From the cell containing the given text, extract its center point as (x, y) coordinate. 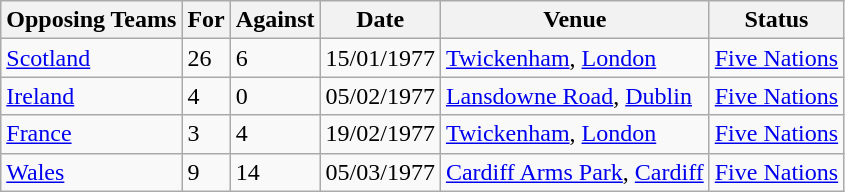
Against (275, 20)
Status (776, 20)
0 (275, 96)
9 (206, 172)
Date (380, 20)
Opposing Teams (92, 20)
05/02/1977 (380, 96)
France (92, 134)
19/02/1977 (380, 134)
26 (206, 58)
15/01/1977 (380, 58)
6 (275, 58)
Venue (574, 20)
14 (275, 172)
Wales (92, 172)
For (206, 20)
3 (206, 134)
Scotland (92, 58)
Cardiff Arms Park, Cardiff (574, 172)
05/03/1977 (380, 172)
Ireland (92, 96)
Lansdowne Road, Dublin (574, 96)
